Provide the (x, y) coordinate of the cell's center where the given text is located.  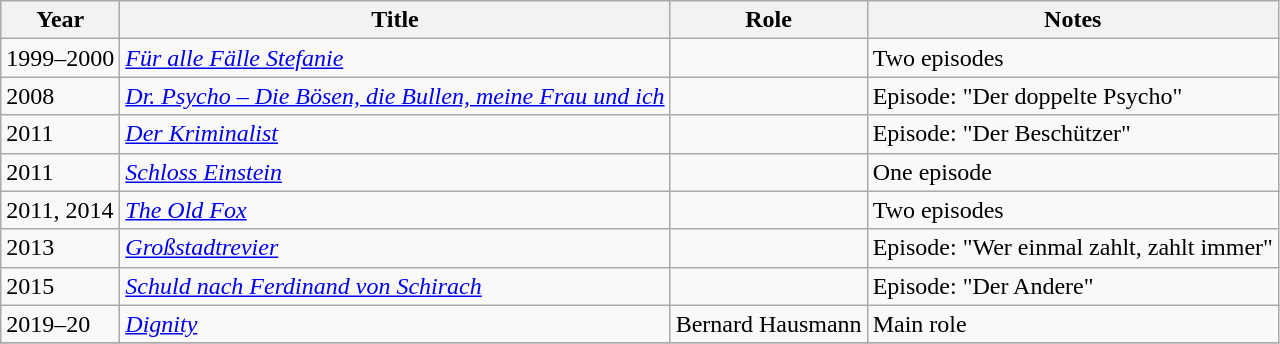
Großstadtrevier (395, 248)
Schuld nach Ferdinand von Schirach (395, 286)
2008 (60, 96)
2015 (60, 286)
Episode: "Der doppelte Psycho" (1072, 96)
Dr. Psycho – Die Bösen, die Bullen, meine Frau und ich (395, 96)
Bernard Hausmann (768, 324)
Episode: "Wer einmal zahlt, zahlt immer" (1072, 248)
2013 (60, 248)
One episode (1072, 172)
Episode: "Der Beschützer" (1072, 134)
2019–20 (60, 324)
Für alle Fälle Stefanie (395, 58)
1999–2000 (60, 58)
Title (395, 20)
Episode: "Der Andere" (1072, 286)
Notes (1072, 20)
Der Kriminalist (395, 134)
2011, 2014 (60, 210)
The Old Fox (395, 210)
Year (60, 20)
Dignity (395, 324)
Role (768, 20)
Schloss Einstein (395, 172)
Main role (1072, 324)
